Detect which cell encompasses the target text, then output its [x, y] center coordinate. 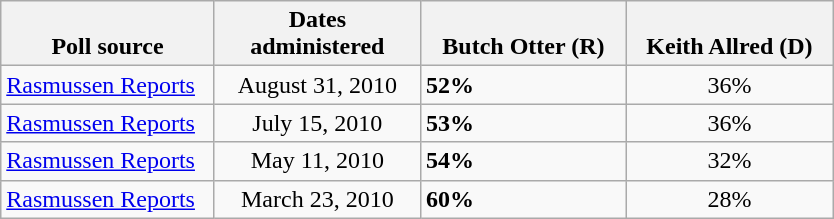
Keith Allred (D) [729, 34]
August 31, 2010 [317, 85]
53% [523, 123]
Butch Otter (R) [523, 34]
Dates administered [317, 34]
July 15, 2010 [317, 123]
28% [729, 199]
Poll source [108, 34]
60% [523, 199]
March 23, 2010 [317, 199]
32% [729, 161]
52% [523, 85]
May 11, 2010 [317, 161]
54% [523, 161]
